Determine the [X, Y] coordinate at the center of the cell enclosing the given text.  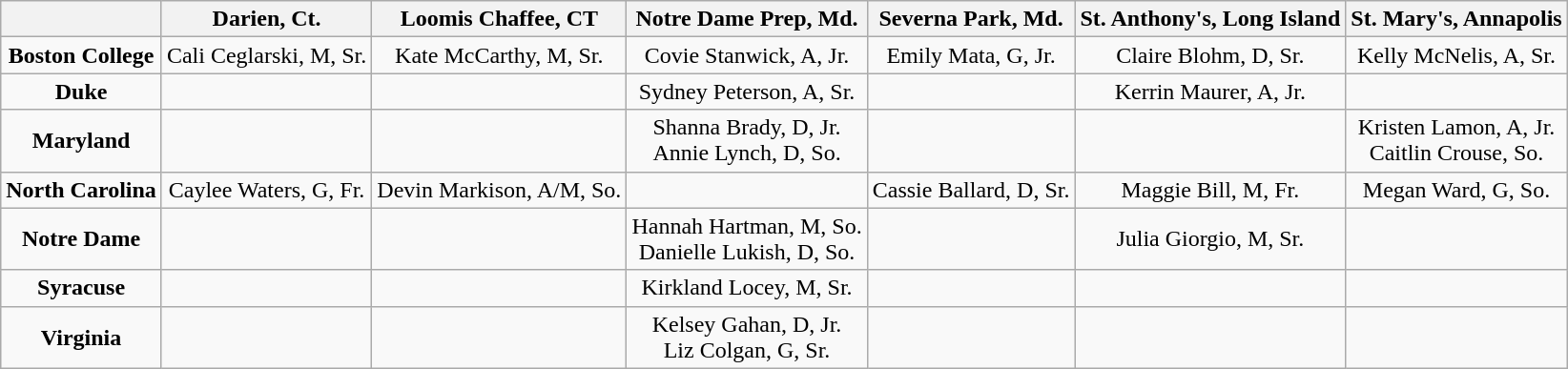
Syracuse [82, 288]
Notre Dame Prep, Md. [747, 19]
Caylee Waters, G, Fr. [266, 190]
Emily Mata, G, Jr. [971, 55]
Devin Markison, A/M, So. [500, 190]
Cali Ceglarski, M, Sr. [266, 55]
Severna Park, Md. [971, 19]
Loomis Chaffee, CT [500, 19]
Kirkland Locey, M, Sr. [747, 288]
Boston College [82, 55]
Kelly McNelis, A, Sr. [1456, 55]
Julia Giorgio, M, Sr. [1210, 238]
St. Mary's, Annapolis [1456, 19]
Sydney Peterson, A, Sr. [747, 92]
North Carolina [82, 190]
Megan Ward, G, So. [1456, 190]
Kerrin Maurer, A, Jr. [1210, 92]
Kelsey Gahan, D, Jr.Liz Colgan, G, Sr. [747, 338]
Hannah Hartman, M, So.Danielle Lukish, D, So. [747, 238]
Notre Dame [82, 238]
Virginia [82, 338]
Covie Stanwick, A, Jr. [747, 55]
Kate McCarthy, M, Sr. [500, 55]
Kristen Lamon, A, Jr.Caitlin Crouse, So. [1456, 141]
Shanna Brady, D, Jr.Annie Lynch, D, So. [747, 141]
Duke [82, 92]
Maggie Bill, M, Fr. [1210, 190]
Cassie Ballard, D, Sr. [971, 190]
Darien, Ct. [266, 19]
St. Anthony's, Long Island [1210, 19]
Claire Blohm, D, Sr. [1210, 55]
Maryland [82, 141]
